Locate the cell with the specified text and output its [X, Y] center coordinate. 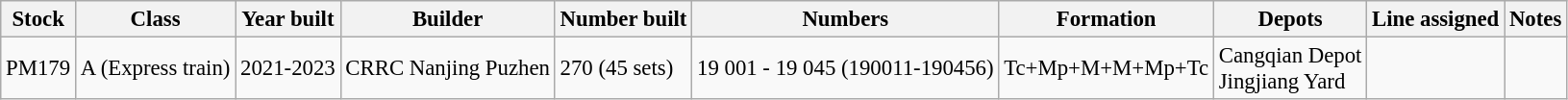
Class [155, 19]
A (Express train) [155, 69]
Numbers [846, 19]
Line assigned [1436, 19]
Year built [288, 19]
Formation [1107, 19]
2021-2023 [288, 69]
270 (45 sets) [623, 69]
Stock [38, 19]
CRRC Nanjing Puzhen [448, 69]
Builder [448, 19]
Number built [623, 19]
Tc+Mp+M+M+Mp+Tc [1107, 69]
Cangqian DepotJingjiang Yard [1290, 69]
Notes [1536, 19]
PM179 [38, 69]
Depots [1290, 19]
19 001 - 19 045 (190011-190456) [846, 69]
